Provide the [x, y] coordinate of the cell's center where the given text is located.  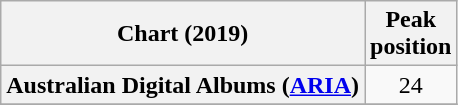
24 [411, 85]
Peakposition [411, 34]
Chart (2019) [183, 34]
Australian Digital Albums (ARIA) [183, 85]
